Identify which cell holds the provided text, then report its [X, Y] central coordinate. 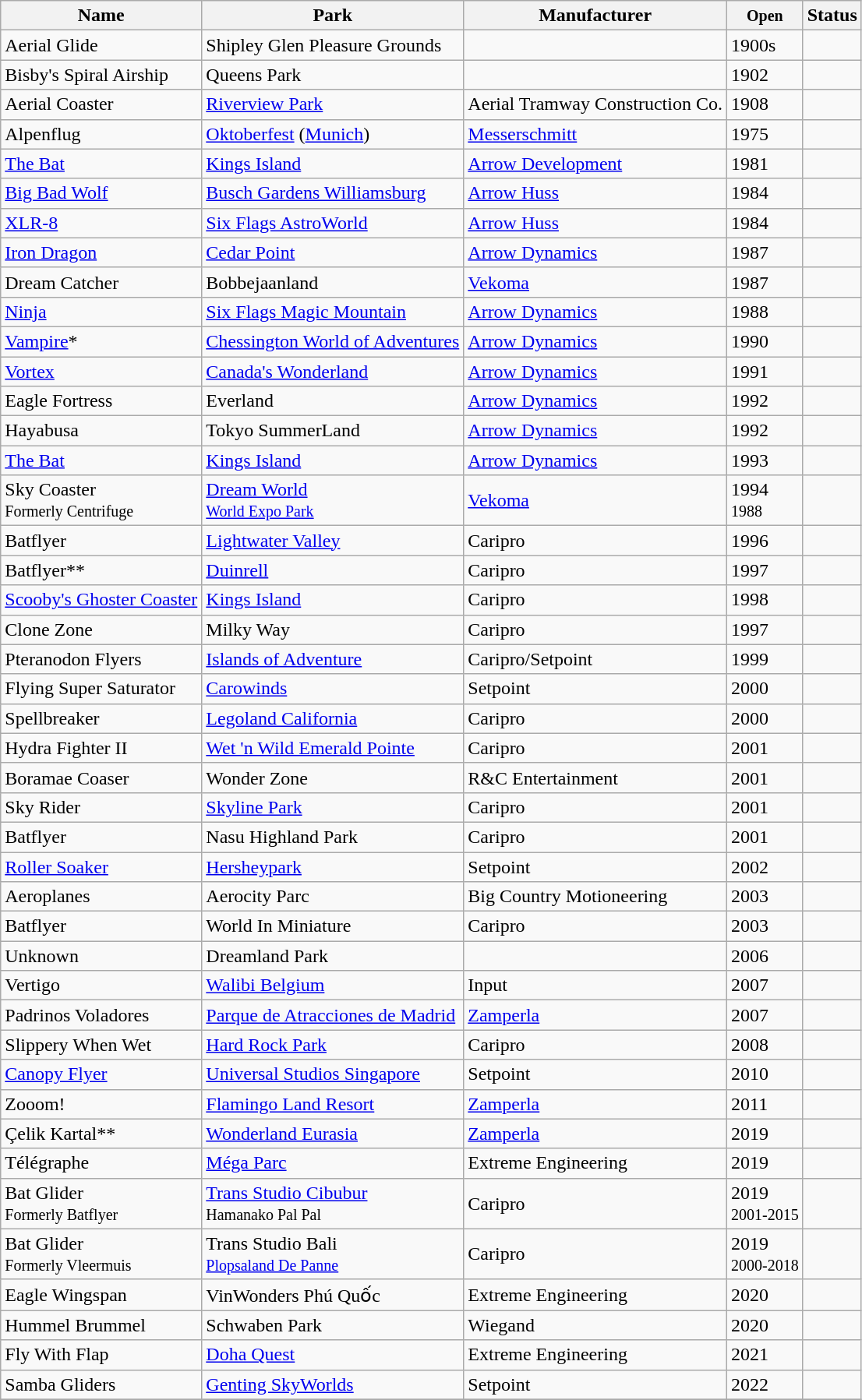
1902 [765, 75]
1993 [765, 460]
Boramae Coaser [101, 778]
Schwaben Park [333, 1325]
Eagle Wingspan [101, 1295]
1999 [765, 659]
2021 [765, 1355]
Name [101, 16]
Everland [333, 401]
1900s [765, 45]
Eagle Fortress [101, 401]
Input [595, 986]
Alpenflug [101, 134]
Queens Park [333, 75]
Milky Way [333, 629]
Walibi Belgium [333, 986]
Aerocity Parc [333, 897]
Riverview Park [333, 104]
Chessington World of Adventures [333, 341]
2002 [765, 867]
Ninja [101, 312]
Aerial Glide [101, 45]
Caripro/Setpoint [595, 659]
Dreamland Park [333, 956]
Aeroplanes [101, 897]
1981 [765, 164]
Universal Studios Singapore [333, 1074]
Zooom! [101, 1104]
Six Flags Magic Mountain [333, 312]
Hummel Brummel [101, 1325]
Big Country Motioneering [595, 897]
Wiegand [595, 1325]
Six Flags AstroWorld [333, 223]
Hayabusa [101, 431]
20192000-2018 [765, 1254]
1988 [765, 312]
Big Bad Wolf [101, 193]
Hersheypark [333, 867]
Spellbreaker [101, 718]
Roller Soaker [101, 867]
Padrinos Voladores [101, 1015]
Télégraphe [101, 1163]
XLR-8 [101, 223]
Wet 'n Wild Emerald Pointe [333, 748]
1991 [765, 372]
Bobbejaanland [333, 282]
Status [832, 16]
20192001-2015 [765, 1203]
Skyline Park [333, 807]
2011 [765, 1104]
Vortex [101, 372]
Trans Studio CibuburHamanako Pal Pal [333, 1203]
Canada's Wonderland [333, 372]
Cedar Point [333, 252]
Genting SkyWorlds [333, 1384]
Samba Gliders [101, 1384]
Canopy Flyer [101, 1074]
Messerschmitt [595, 134]
World In Miniature [333, 926]
Hard Rock Park [333, 1045]
Bisby's Spiral Airship [101, 75]
Park [333, 16]
Lightwater Valley [333, 541]
VinWonders Phú Quốc [333, 1295]
Tokyo SummerLand [333, 431]
Bat GliderFormerly Batflyer [101, 1203]
Clone Zone [101, 629]
Sky Rider [101, 807]
Aerial Coaster [101, 104]
Wonder Zone [333, 778]
Parque de Atracciones de Madrid [333, 1015]
Dream Catcher [101, 282]
Hydra Fighter II [101, 748]
Duinrell [333, 570]
1998 [765, 600]
Dream WorldWorld Expo Park [333, 500]
Busch Gardens Williamsburg [333, 193]
Carowinds [333, 689]
Manufacturer [595, 16]
Doha Quest [333, 1355]
Çelik Kartal** [101, 1134]
Arrow Development [595, 164]
1908 [765, 104]
19941988 [765, 500]
1975 [765, 134]
Flying Super Saturator [101, 689]
Batflyer** [101, 570]
2010 [765, 1074]
Wonderland Eurasia [333, 1134]
Méga Parc [333, 1163]
Scooby's Ghoster Coaster [101, 600]
Flamingo Land Resort [333, 1104]
Pteranodon Flyers [101, 659]
2022 [765, 1384]
Trans Studio BaliPlopsaland De Panne [333, 1254]
Open [765, 16]
Unknown [101, 956]
R&C Entertainment [595, 778]
1990 [765, 341]
Islands of Adventure [333, 659]
Nasu Highland Park [333, 837]
2008 [765, 1045]
Vertigo [101, 986]
1996 [765, 541]
Shipley Glen Pleasure Grounds [333, 45]
Iron Dragon [101, 252]
Oktoberfest (Munich) [333, 134]
Vampire* [101, 341]
Sky CoasterFormerly Centrifuge [101, 500]
Bat GliderFormerly Vleermuis [101, 1254]
Legoland California [333, 718]
Fly With Flap [101, 1355]
Slippery When Wet [101, 1045]
2006 [765, 956]
Aerial Tramway Construction Co. [595, 104]
